Scan for the cell matching the given text and deliver its [x, y] coordinate at center. 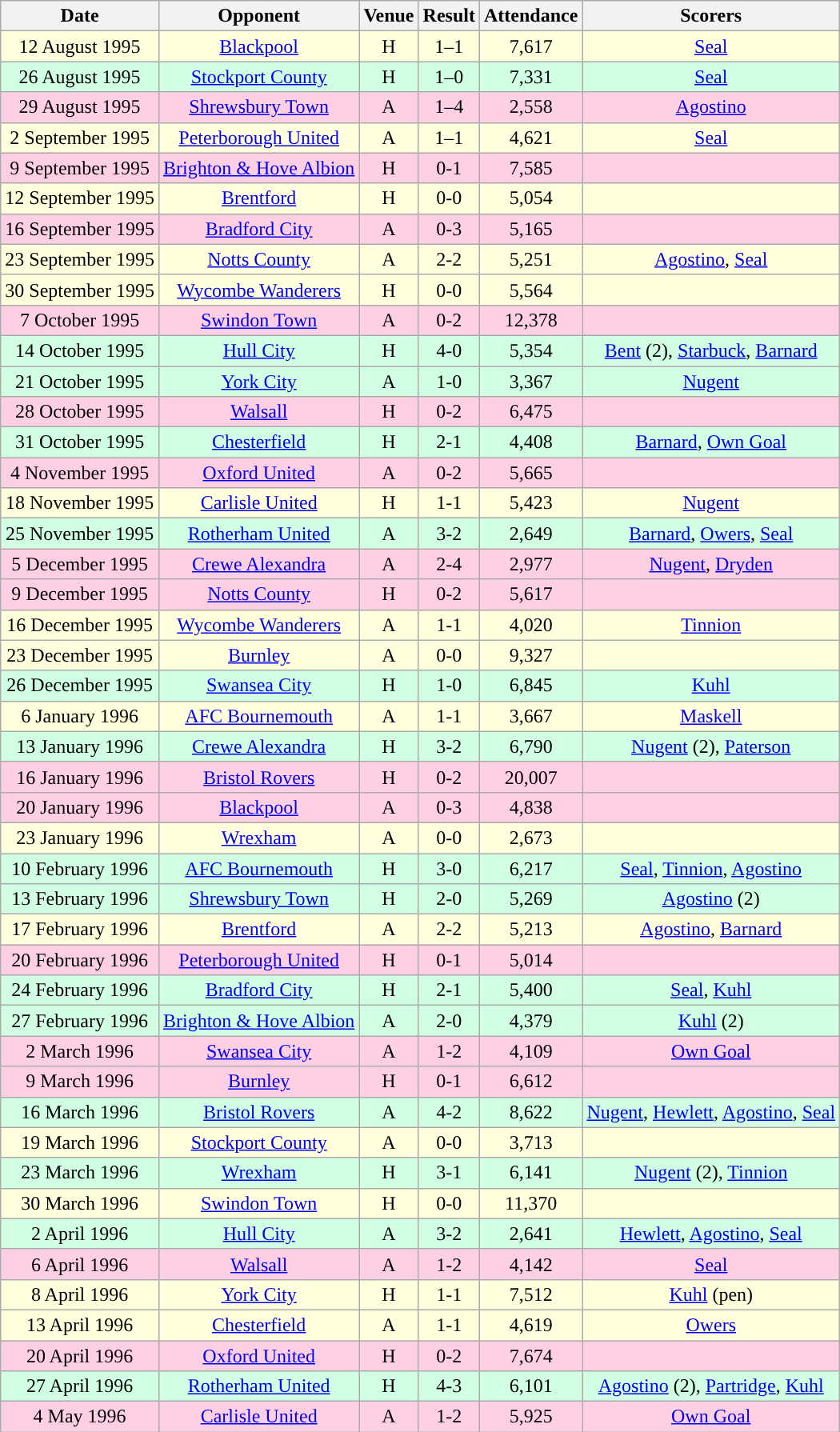
8 April 1996 [80, 1294]
5,617 [530, 594]
3-0 [449, 868]
4-3 [449, 1386]
5,251 [530, 259]
20 January 1996 [80, 807]
19 March 1996 [80, 1142]
Nugent, Hewlett, Agostino, Seal [711, 1112]
27 February 1996 [80, 1021]
4-0 [449, 350]
26 December 1995 [80, 686]
23 January 1996 [80, 838]
6,217 [530, 868]
9 September 1995 [80, 168]
5,014 [530, 960]
7,617 [530, 46]
Nugent (2), Paterson [711, 746]
3-1 [449, 1173]
5,269 [530, 899]
Result [449, 16]
4,020 [530, 625]
9 December 1995 [80, 594]
11,370 [530, 1203]
7,512 [530, 1294]
12 September 1995 [80, 198]
4,619 [530, 1325]
3,367 [530, 382]
20,007 [530, 777]
Bent (2), Starbuck, Barnard [711, 350]
23 December 1995 [80, 655]
6 January 1996 [80, 716]
Kuhl (pen) [711, 1294]
9,327 [530, 655]
Attendance [530, 16]
7,674 [530, 1356]
21 October 1995 [80, 382]
2 April 1996 [80, 1234]
31 October 1995 [80, 442]
9 March 1996 [80, 1082]
5,925 [530, 1417]
2-4 [449, 564]
Kuhl [711, 686]
2,558 [530, 107]
28 October 1995 [80, 412]
14 October 1995 [80, 350]
Seal, Tinnion, Agostino [711, 868]
Agostino (2) [711, 899]
6 April 1996 [80, 1264]
Barnard, Owers, Seal [711, 534]
5,354 [530, 350]
30 September 1995 [80, 290]
4,621 [530, 138]
4,379 [530, 1021]
Hewlett, Agostino, Seal [711, 1234]
3,667 [530, 716]
13 April 1996 [80, 1325]
18 November 1995 [80, 503]
2,649 [530, 534]
13 January 1996 [80, 746]
Agostino, Seal [711, 259]
Agostino, Barnard [711, 930]
10 February 1996 [80, 868]
Agostino [711, 107]
20 April 1996 [80, 1356]
1–4 [449, 107]
7,585 [530, 168]
2,641 [530, 1234]
4 November 1995 [80, 473]
6,141 [530, 1173]
Date [80, 16]
6,790 [530, 746]
20 February 1996 [80, 960]
27 April 1996 [80, 1386]
5,165 [530, 229]
8,622 [530, 1112]
4,142 [530, 1264]
Barnard, Own Goal [711, 442]
6,475 [530, 412]
6,845 [530, 686]
Opponent [258, 16]
25 November 1995 [80, 534]
16 March 1996 [80, 1112]
5,054 [530, 198]
Tinnion [711, 625]
5 December 1995 [80, 564]
16 September 1995 [80, 229]
4,408 [530, 442]
7,331 [530, 77]
2 September 1995 [80, 138]
30 March 1996 [80, 1203]
2,673 [530, 838]
26 August 1995 [80, 77]
16 December 1995 [80, 625]
Kuhl (2) [711, 1021]
5,400 [530, 990]
17 February 1996 [80, 930]
7 October 1995 [80, 320]
16 January 1996 [80, 777]
2 March 1996 [80, 1051]
4,838 [530, 807]
Nugent, Dryden [711, 564]
24 February 1996 [80, 990]
12 August 1995 [80, 46]
12,378 [530, 320]
Owers [711, 1325]
Agostino (2), Partridge, Kuhl [711, 1386]
4-2 [449, 1112]
5,564 [530, 290]
Seal, Kuhl [711, 990]
4 May 1996 [80, 1417]
29 August 1995 [80, 107]
23 March 1996 [80, 1173]
Scorers [711, 16]
3,713 [530, 1142]
5,213 [530, 930]
13 February 1996 [80, 899]
5,665 [530, 473]
5,423 [530, 503]
2,977 [530, 564]
Maskell [711, 716]
4,109 [530, 1051]
6,101 [530, 1386]
23 September 1995 [80, 259]
Venue [389, 16]
1–0 [449, 77]
Nugent (2), Tinnion [711, 1173]
6,612 [530, 1082]
